For the text-containing cell, return its midpoint in (x, y) coordinate format. 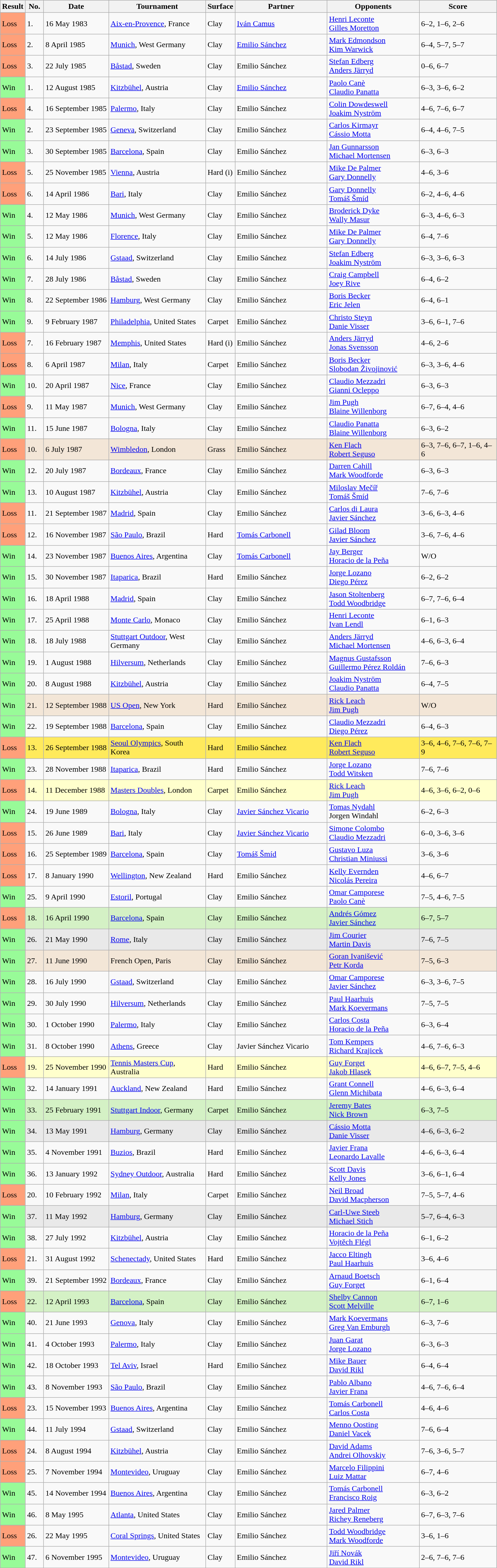
Tomáš Šmíd (281, 854)
Mark Edmondson Kim Warwick (373, 45)
Jorge Lozano Diego Pérez (373, 577)
Schenectady, United States (157, 1259)
46. (34, 1515)
3–6, 1–6 (458, 1536)
Wellington, New Zealand (157, 876)
12 August 1985 (76, 87)
Rome, Italy (157, 939)
6–1, 6–3 (458, 620)
Pablo Albano Javier Frana (373, 1387)
21 May 1990 (76, 939)
14 January 1991 (76, 1088)
5–7, 6–4, 6–3 (458, 1216)
14 April 1986 (76, 194)
Aix-en-Provence, France (157, 24)
22 September 1986 (76, 301)
6 April 1987 (76, 364)
21 June 1993 (76, 1323)
Marcelo Filippini Luiz Mattar (373, 1472)
7–6, 6–3 (458, 663)
Arnaud Boetsch Guy Forget (373, 1280)
18 October 1993 (76, 1365)
Surface (220, 7)
Horacio de la Peña Vojtěch Flégl (373, 1238)
6–7, 1–6 (458, 1302)
38. (34, 1238)
8 August 1988 (76, 684)
French Open, Paris (157, 961)
Paul Haarhuis Mark Koevermans (373, 1003)
Hamburg, West Germany (157, 301)
4–6, 6–3, 6–2 (458, 1131)
7–5, 6–3 (458, 961)
Shelby Cannon Scott Melville (373, 1302)
Date (76, 7)
6–1, 6–2 (458, 1238)
14 July 1986 (76, 257)
6–3, 7–6, 6–7, 1–6, 4–6 (458, 449)
8 January 1990 (76, 876)
US Open, New York (157, 705)
6–3, 3–6, 7–5 (458, 982)
3–6, 3–6 (458, 854)
Carlos Kirmayr Cássio Motta (373, 130)
19 June 1989 (76, 811)
4–6, 4–6 (458, 1408)
6–4, 7–6 (458, 236)
Philadelphia, United States (157, 322)
Estoril, Portugal (157, 896)
Anders Järryd Michael Mortensen (373, 641)
39. (34, 1280)
Tom Kempers Richard Krajicek (373, 1046)
Memphis, United States (157, 343)
11 May 1987 (76, 407)
6–4, 6–3 (458, 726)
Neil Broad David Macpherson (373, 1195)
Jorge Lozano Todd Witsken (373, 769)
Tomás Carbonell Francisco Roig (373, 1493)
6–3, 4–6, 6–3 (458, 215)
Tournament (157, 7)
16 July 1990 (76, 982)
8 October 1990 (76, 1046)
3–6, 4–6, 7–6, 7–6, 7–9 (458, 748)
Atlanta, United States (157, 1515)
4–6, 7–6, 6–3 (458, 1046)
Scott Davis Kelly Jones (373, 1173)
4–6, 2–6 (458, 343)
6–4, 4–6, 7–5 (458, 130)
4–6, 6–7, 7–5, 4–6 (458, 1067)
Geneva, Switzerland (157, 130)
Vienna, Austria (157, 172)
3–6, 6–3, 4–6 (458, 513)
44. (34, 1430)
7 November 1994 (76, 1472)
Todd Woodbridge Mark Woodforde (373, 1536)
Auckland, New Zealand (157, 1088)
15 June 1987 (76, 428)
1 October 1990 (76, 1025)
37. (34, 1216)
Genova, Italy (157, 1323)
6 November 1995 (76, 1557)
12 April 1993 (76, 1302)
20 April 1987 (76, 386)
4 October 1993 (76, 1344)
18 July 1988 (76, 641)
Masters Doubles, London (157, 790)
Wimbledon, London (157, 449)
30 September 1985 (76, 151)
Buzios, Brazil (157, 1153)
Darren Cahill Mark Woodforde (373, 471)
8 November 1993 (76, 1387)
23 November 1987 (76, 556)
25 November 1985 (76, 172)
25 November 1990 (76, 1067)
8 May 1995 (76, 1515)
43. (34, 1387)
29. (34, 1003)
Menno Oosting Daniel Vacek (373, 1430)
Tel Aviv, Israel (157, 1365)
Jiří Novák David Rikl (373, 1557)
0–6, 6–7 (458, 66)
23 September 1985 (76, 130)
4 November 1991 (76, 1153)
Andrés Gómez Javier Sánchez (373, 918)
Anders Järryd Jonas Svensson (373, 343)
26 September 1988 (76, 748)
Score (458, 7)
Craig Campbell Joey Rive (373, 279)
9 April 1990 (76, 896)
Omar Camporese Paolo Canè (373, 896)
Grass (220, 449)
4–6, 3–6 (458, 172)
6–7, 5–7 (458, 918)
Jeremy Bates Nick Brown (373, 1110)
6–4, 6–1 (458, 301)
Stefan Edberg Joakim Nyström (373, 257)
1 August 1988 (76, 663)
16 November 1987 (76, 534)
Guy Forget Jakob Hlasek (373, 1067)
19 September 1988 (76, 726)
3–6, 7–6, 4–6 (458, 534)
Partner (281, 7)
Colin Dowdeswell Joakim Nyström (373, 109)
Mark Koevermans Greg Van Emburgh (373, 1323)
26 June 1989 (76, 833)
21 September 1992 (76, 1280)
6–3, 6–4 (458, 1025)
Seoul Olympics, South Korea (157, 748)
Gilad Bloom Javier Sánchez (373, 534)
6–2, 6–2 (458, 577)
16 February 1987 (76, 343)
8 April 1985 (76, 45)
6–4, 7–5 (458, 684)
Simone Colombo Claudio Mezzadri (373, 833)
47. (34, 1557)
Stuttgart Outdoor, West Germany (157, 641)
6–1, 6–4 (458, 1280)
3–6, 6–1, 7–6 (458, 322)
Iván Camus (281, 24)
Claudio Panatta Blaine Willenborg (373, 428)
8 August 1994 (76, 1450)
Gary Donnelly Tomáš Šmíd (373, 194)
Javier Frana Leonardo Lavalle (373, 1153)
No. (34, 7)
7–6, 6–4 (458, 1430)
Omar Camporese Javier Sánchez (373, 982)
7–5, 5–7, 4–6 (458, 1195)
7–5, 7–5 (458, 1003)
34. (34, 1131)
6–3, 3–6, 6–2 (458, 87)
Jim Courier Martin Davis (373, 939)
Athens, Greece (157, 1046)
16 April 1990 (76, 918)
9 February 1987 (76, 322)
28. (34, 982)
Kelly Evernden Nicolás Pereira (373, 876)
6–7, 6–3, 7–6 (458, 1515)
Jay Berger Horacio de la Peña (373, 556)
Stefan Edberg Anders Järryd (373, 66)
4–6, 7–6, 6–4 (458, 1387)
Nice, France (157, 386)
11 June 1990 (76, 961)
7–6, 3–6, 5–7 (458, 1450)
18 April 1988 (76, 599)
Goran Ivanišević Petr Korda (373, 961)
Henri Leconte Gilles Moretton (373, 24)
Tomás Carbonell Carlos Costa (373, 1408)
Grant Connell Glenn Michibata (373, 1088)
Tomas Nydahl Jorgen Windahl (373, 811)
Christo Steyn Danie Visser (373, 322)
27. (34, 961)
7–5, 4–6, 7–5 (458, 896)
Paolo Canè Claudio Panatta (373, 87)
25 February 1991 (76, 1110)
Cássio Motta Danie Visser (373, 1131)
6–7, 6–4, 4–6 (458, 407)
Carlos di Laura Javier Sánchez (373, 513)
7–6, 7–5 (458, 939)
22 July 1985 (76, 66)
14 November 1994 (76, 1493)
6–3, 3–6, 4–6 (458, 364)
Mike Bauer David Rikl (373, 1365)
35. (34, 1153)
Claudio Mezzadri Gianni Ocleppo (373, 386)
Jim Pugh Blaine Willenborg (373, 407)
6–7, 7–6, 6–4 (458, 599)
25 September 1989 (76, 854)
30. (34, 1025)
Jan Gunnarsson Michael Mortensen (373, 151)
Florence, Italy (157, 236)
33. (34, 1110)
Joakim Nyström Claudio Panatta (373, 684)
Boris Becker Slobodan Živojinović (373, 364)
Juan Garat Jorge Lozano (373, 1344)
15 November 1993 (76, 1408)
Stuttgart Indoor, Germany (157, 1110)
6–2, 1–6, 2–6 (458, 24)
30 November 1987 (76, 577)
10 February 1992 (76, 1195)
6–2, 6–3 (458, 811)
2–6, 7–6, 7–6 (458, 1557)
Jared Palmer Richey Reneberg (373, 1515)
11 July 1994 (76, 1430)
13 May 1991 (76, 1131)
Boris Becker Eric Jelen (373, 301)
Henri Leconte Ivan Lendl (373, 620)
10 August 1987 (76, 492)
16 September 1985 (76, 109)
Gustavo Luza Christian Miniussi (373, 854)
45. (34, 1493)
30 July 1990 (76, 1003)
6–4, 6–4 (458, 1365)
6–7, 4–6 (458, 1472)
11 December 1988 (76, 790)
6–2, 4–6, 4–6 (458, 194)
Carlos Costa Horacio de la Peña (373, 1025)
6–4, 5–7, 5–7 (458, 45)
6–4, 6–2 (458, 279)
16 May 1983 (76, 24)
21 September 1987 (76, 513)
Tennis Masters Cup, Australia (157, 1067)
Monte Carlo, Monaco (157, 620)
3–6, 4–6 (458, 1259)
Broderick Dyke Wally Masur (373, 215)
25 April 1988 (76, 620)
4–6, 6–7 (458, 876)
13 January 1992 (76, 1173)
28 November 1988 (76, 769)
3–6, 6–1, 6–4 (458, 1173)
11 May 1992 (76, 1216)
28 July 1986 (76, 279)
Opponents (373, 7)
36. (34, 1173)
Sydney Outdoor, Australia (157, 1173)
David Adams Andrei Olhovskiy (373, 1450)
6–0, 3–6, 3–6 (458, 833)
Jacco Eltingh Paul Haarhuis (373, 1259)
42. (34, 1365)
6–3, 7–6 (458, 1323)
31. (34, 1046)
Coral Springs, United States (157, 1536)
Result (13, 7)
4–6, 7–6, 6–7 (458, 109)
40. (34, 1323)
Magnus Gustafsson Guillermo Pérez Roldán (373, 663)
22 May 1995 (76, 1536)
12 September 1988 (76, 705)
20 July 1987 (76, 471)
6–3, 3–6, 6–3 (458, 257)
6 July 1987 (76, 449)
41. (34, 1344)
31 August 1992 (76, 1259)
4–6, 3–6, 6–2, 0–6 (458, 790)
Claudio Mezzadri Diego Pérez (373, 726)
27 July 1992 (76, 1238)
Carl-Uwe Steeb Michael Stich (373, 1216)
6–3, 7–5 (458, 1110)
32. (34, 1088)
Jason Stoltenberg Todd Woodbridge (373, 599)
Miloslav Mečíř Tomáš Šmíd (373, 492)
